Extract the [X, Y] coordinate from the center of the cell holding the provided text.  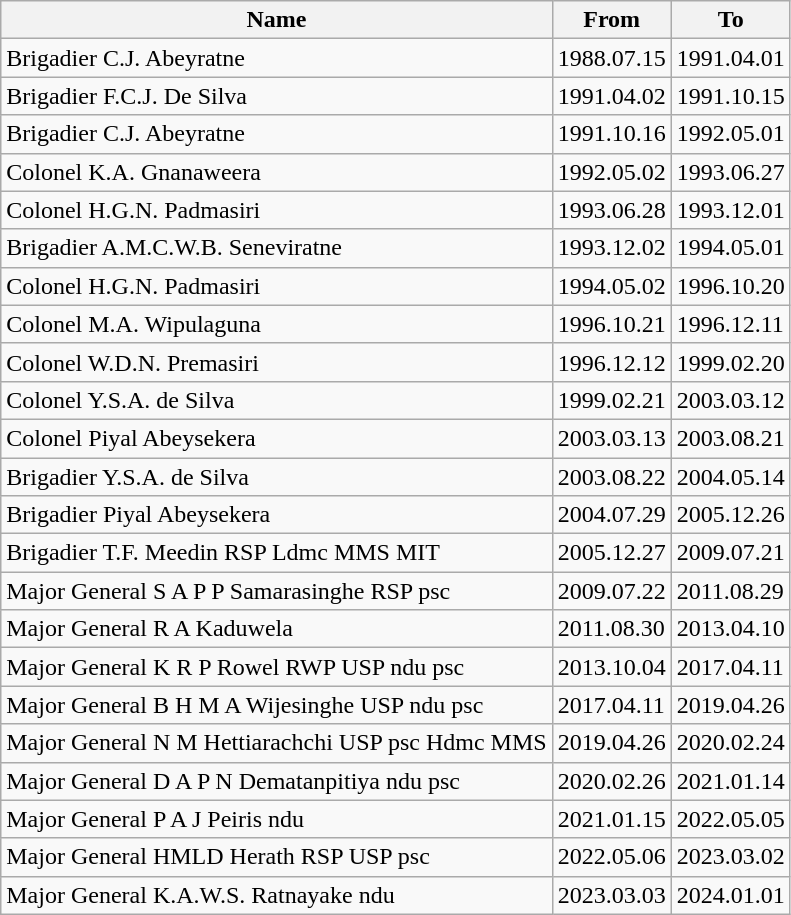
2009.07.21 [730, 553]
Major General K.A.W.S. Ratnayake ndu [276, 895]
1993.06.28 [612, 210]
1991.10.16 [612, 134]
2005.12.27 [612, 553]
1993.06.27 [730, 172]
From [612, 20]
2003.03.13 [612, 438]
Major General D A P N Dematanpitiya ndu psc [276, 781]
Name [276, 20]
1992.05.02 [612, 172]
To [730, 20]
2003.08.22 [612, 477]
2022.05.06 [612, 857]
1992.05.01 [730, 134]
2013.04.10 [730, 629]
2021.01.14 [730, 781]
2023.03.02 [730, 857]
2022.05.05 [730, 819]
1996.10.21 [612, 324]
Colonel K.A. Gnanaweera [276, 172]
1993.12.01 [730, 210]
2003.03.12 [730, 400]
2009.07.22 [612, 591]
Colonel Y.S.A. de Silva [276, 400]
1994.05.01 [730, 248]
1999.02.21 [612, 400]
1996.12.11 [730, 324]
Brigadier F.C.J. De Silva [276, 96]
Brigadier A.M.C.W.B. Seneviratne [276, 248]
1996.12.12 [612, 362]
1988.07.15 [612, 58]
2005.12.26 [730, 515]
2020.02.26 [612, 781]
Major General R A Kaduwela [276, 629]
1993.12.02 [612, 248]
2021.01.15 [612, 819]
1991.04.01 [730, 58]
2003.08.21 [730, 438]
2011.08.29 [730, 591]
1991.04.02 [612, 96]
1994.05.02 [612, 286]
2004.07.29 [612, 515]
2011.08.30 [612, 629]
2023.03.03 [612, 895]
2013.10.04 [612, 667]
Colonel M.A. Wipulaguna [276, 324]
2004.05.14 [730, 477]
1991.10.15 [730, 96]
Major General K R P Rowel RWP USP ndu psc [276, 667]
Major General B H M A Wijesinghe USP ndu psc [276, 705]
Brigadier Piyal Abeysekera [276, 515]
Brigadier T.F. Meedin RSP Ldmc MMS MIT [276, 553]
2024.01.01 [730, 895]
Major General HMLD Herath RSP USP psc [276, 857]
1999.02.20 [730, 362]
2020.02.24 [730, 743]
Colonel W.D.N. Premasiri [276, 362]
1996.10.20 [730, 286]
Colonel Piyal Abeysekera [276, 438]
Major General S A P P Samarasinghe RSP psc [276, 591]
Brigadier Y.S.A. de Silva [276, 477]
Major General N M Hettiarachchi USP psc Hdmc MMS [276, 743]
Major General P A J Peiris ndu [276, 819]
